Search for the cell housing the specified text and yield its (x, y) center coordinate. 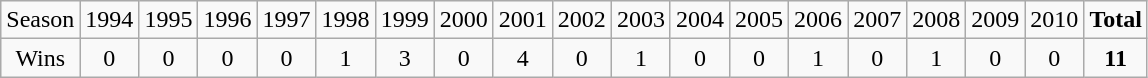
3 (404, 58)
2006 (818, 20)
1998 (346, 20)
1994 (110, 20)
2002 (582, 20)
2000 (464, 20)
Total (1116, 20)
1995 (168, 20)
2003 (640, 20)
2001 (522, 20)
2004 (700, 20)
11 (1116, 58)
1996 (228, 20)
Season (40, 20)
1997 (286, 20)
4 (522, 58)
2008 (936, 20)
Wins (40, 58)
2010 (1054, 20)
2005 (758, 20)
2007 (878, 20)
1999 (404, 20)
2009 (996, 20)
